Search for the cell housing the specified text and yield its (x, y) center coordinate. 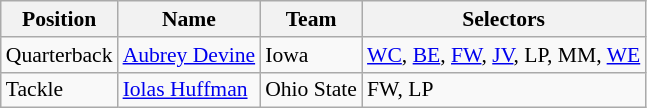
Ohio State (311, 90)
Position (60, 19)
Name (190, 19)
Iowa (311, 55)
FW, LP (504, 90)
Iolas Huffman (190, 90)
Quarterback (60, 55)
Team (311, 19)
Selectors (504, 19)
Tackle (60, 90)
WC, BE, FW, JV, LP, MM, WE (504, 55)
Aubrey Devine (190, 55)
